Scan for the cell matching the given text and deliver its (x, y) coordinate at center. 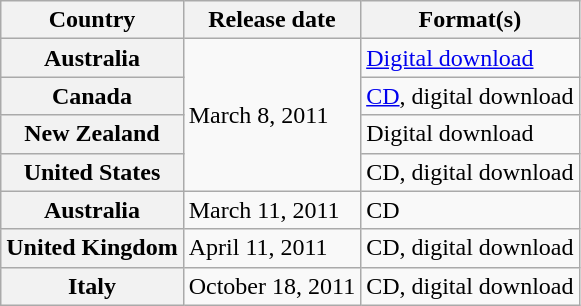
Italy (92, 286)
March 8, 2011 (272, 115)
October 18, 2011 (272, 286)
Country (92, 20)
New Zealand (92, 134)
April 11, 2011 (272, 248)
Canada (92, 96)
CD (470, 210)
March 11, 2011 (272, 210)
United Kingdom (92, 248)
Format(s) (470, 20)
United States (92, 172)
Release date (272, 20)
